For the text-containing cell, return its midpoint in [x, y] coordinate format. 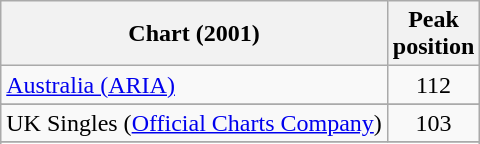
112 [433, 85]
UK Singles (Official Charts Company) [194, 123]
Peakposition [433, 34]
103 [433, 123]
Chart (2001) [194, 34]
Australia (ARIA) [194, 85]
